Search for the cell housing the specified text and yield its [x, y] center coordinate. 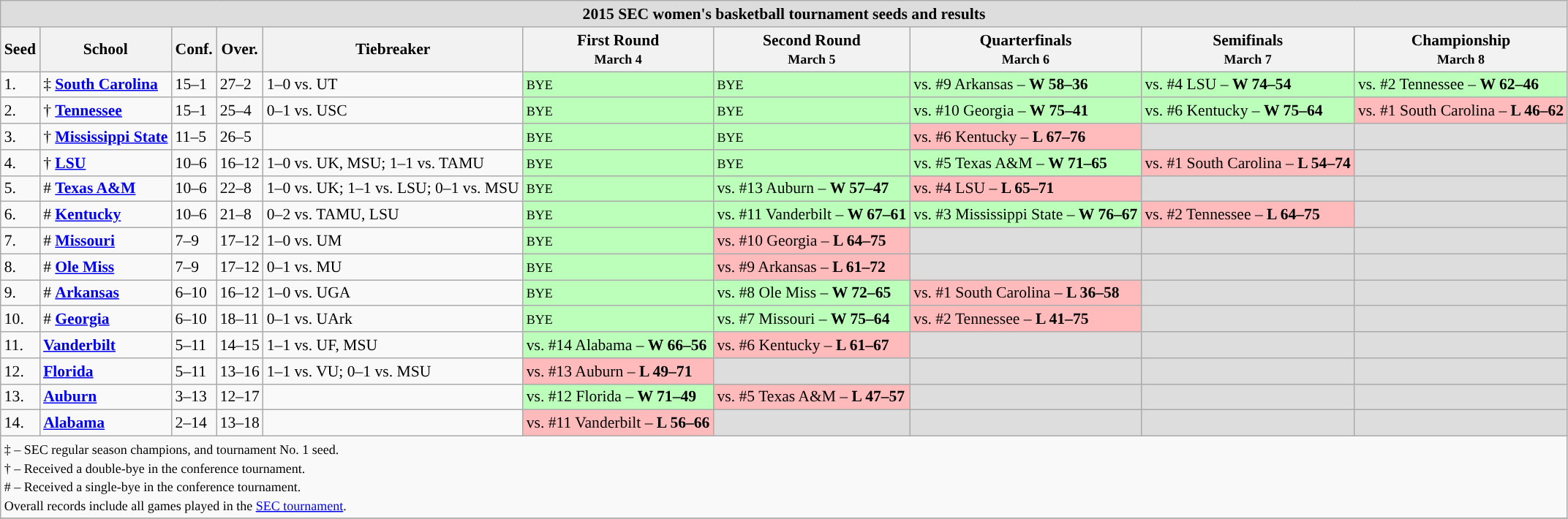
vs. #6 Kentucky – W 75–64 [1248, 111]
Conf. [195, 50]
vs. #3 Mississippi State – W 76–67 [1025, 215]
0–1 vs. MU [393, 267]
2015 SEC women's basketball tournament seeds and results [784, 14]
Over. [240, 50]
0–2 vs. TAMU, LSU [393, 215]
14–15 [240, 345]
8. [20, 267]
# Georgia [105, 319]
21–8 [240, 215]
vs. #5 Texas A&M – W 71–65 [1025, 163]
vs. #6 Kentucky – L 61–67 [812, 345]
1–1 vs. UF, MSU [393, 345]
† Tennessee [105, 111]
1–1 vs. VU; 0–1 vs. MSU [393, 371]
# Arkansas [105, 293]
vs. #4 LSU – W 74–54 [1248, 85]
Florida [105, 371]
vs. #1 South Carolina – L 54–74 [1248, 163]
11. [20, 345]
1–0 vs. UK; 1–1 vs. LSU; 0–1 vs. MSU [393, 189]
# Missouri [105, 241]
13–18 [240, 423]
12–17 [240, 397]
2–14 [195, 423]
22–8 [240, 189]
# Texas A&M [105, 189]
25–4 [240, 111]
vs. #9 Arkansas – L 61–72 [812, 267]
Tiebreaker [393, 50]
vs. #11 Vanderbilt – L 56–66 [619, 423]
# Kentucky [105, 215]
6. [20, 215]
Second RoundMarch 5 [812, 50]
27–2 [240, 85]
Vanderbilt [105, 345]
ChampionshipMarch 8 [1461, 50]
vs. #1 South Carolina – L 46–62 [1461, 111]
vs. #13 Auburn – L 49–71 [619, 371]
SemifinalsMarch 7 [1248, 50]
3. [20, 137]
vs. #10 Georgia – W 75–41 [1025, 111]
4. [20, 163]
Auburn [105, 397]
1–0 vs. UM [393, 241]
3–13 [195, 397]
vs. #4 LSU – L 65–71 [1025, 189]
vs. #2 Tennessee – L 64–75 [1248, 215]
vs. #2 Tennessee – W 62–46 [1461, 85]
First RoundMarch 4 [619, 50]
13. [20, 397]
vs. #6 Kentucky – L 67–76 [1025, 137]
9. [20, 293]
vs. #13 Auburn – W 57–47 [812, 189]
1–0 vs. UK, MSU; 1–1 vs. TAMU [393, 163]
7. [20, 241]
14. [20, 423]
vs. #8 Ole Miss – W 72–65 [812, 293]
11–5 [195, 137]
vs. #9 Arkansas – W 58–36 [1025, 85]
QuarterfinalsMarch 6 [1025, 50]
0–1 vs. UArk [393, 319]
Alabama [105, 423]
12. [20, 371]
vs. #1 South Carolina – L 36–58 [1025, 293]
vs. #14 Alabama – W 66–56 [619, 345]
‡ South Carolina [105, 85]
vs. #7 Missouri – W 75–64 [812, 319]
vs. #12 Florida – W 71–49 [619, 397]
vs. #10 Georgia – L 64–75 [812, 241]
vs. #5 Texas A&M – L 47–57 [812, 397]
School [105, 50]
18–11 [240, 319]
10. [20, 319]
0–1 vs. USC [393, 111]
1. [20, 85]
# Ole Miss [105, 267]
vs. #11 Vanderbilt – W 67–61 [812, 215]
2. [20, 111]
5. [20, 189]
vs. #2 Tennessee – L 41–75 [1025, 319]
26–5 [240, 137]
† Mississippi State [105, 137]
Seed [20, 50]
1–0 vs. UGA [393, 293]
† LSU [105, 163]
13–16 [240, 371]
1–0 vs. UT [393, 85]
